From the cell containing the given text, extract its center point as (x, y) coordinate. 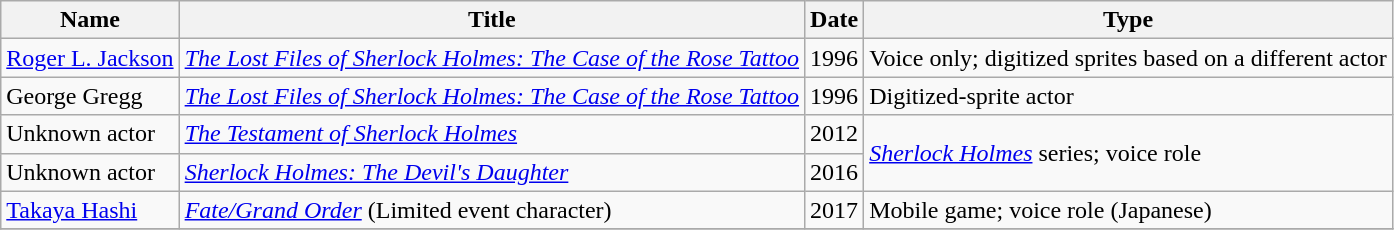
Title (492, 20)
Digitized-sprite actor (1128, 96)
George Gregg (90, 96)
Date (834, 20)
Voice only; digitized sprites based on a different actor (1128, 58)
Takaya Hashi (90, 210)
2016 (834, 172)
Roger L. Jackson (90, 58)
Fate/Grand Order (Limited event character) (492, 210)
Type (1128, 20)
2012 (834, 134)
Sherlock Holmes: The Devil's Daughter (492, 172)
Mobile game; voice role (Japanese) (1128, 210)
Sherlock Holmes series; voice role (1128, 153)
Name (90, 20)
2017 (834, 210)
The Testament of Sherlock Holmes (492, 134)
